Provide the (X, Y) coordinate of the cell's center where the given text is located.  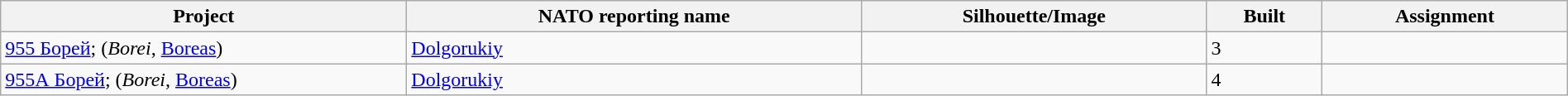
Silhouette/Image (1034, 17)
4 (1264, 79)
Assignment (1446, 17)
955 Борей; (Borei, Boreas) (203, 48)
Built (1264, 17)
NATO reporting name (634, 17)
955А Борей; (Borei, Boreas) (203, 79)
Project (203, 17)
3 (1264, 48)
